Provide the (x, y) coordinate of the cell's center where the given text is located.  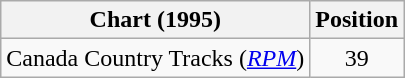
Position (357, 20)
Chart (1995) (156, 20)
39 (357, 58)
Canada Country Tracks (RPM) (156, 58)
